Capture the cell that displays the provided text and extract its (x, y) central coordinate. 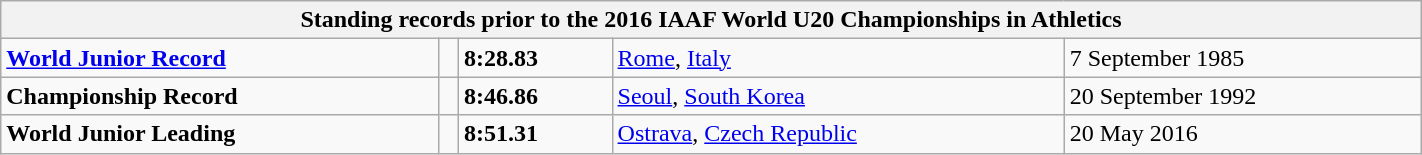
Championship Record (220, 96)
7 September 1985 (1242, 58)
20 September 1992 (1242, 96)
World Junior Record (220, 58)
8:28.83 (536, 58)
World Junior Leading (220, 134)
8:46.86 (536, 96)
Standing records prior to the 2016 IAAF World U20 Championships in Athletics (711, 20)
20 May 2016 (1242, 134)
8:51.31 (536, 134)
Ostrava, Czech Republic (838, 134)
Rome, Italy (838, 58)
Seoul, South Korea (838, 96)
